Find where the given text appears and provide that cell's center as (x, y) coordinate. 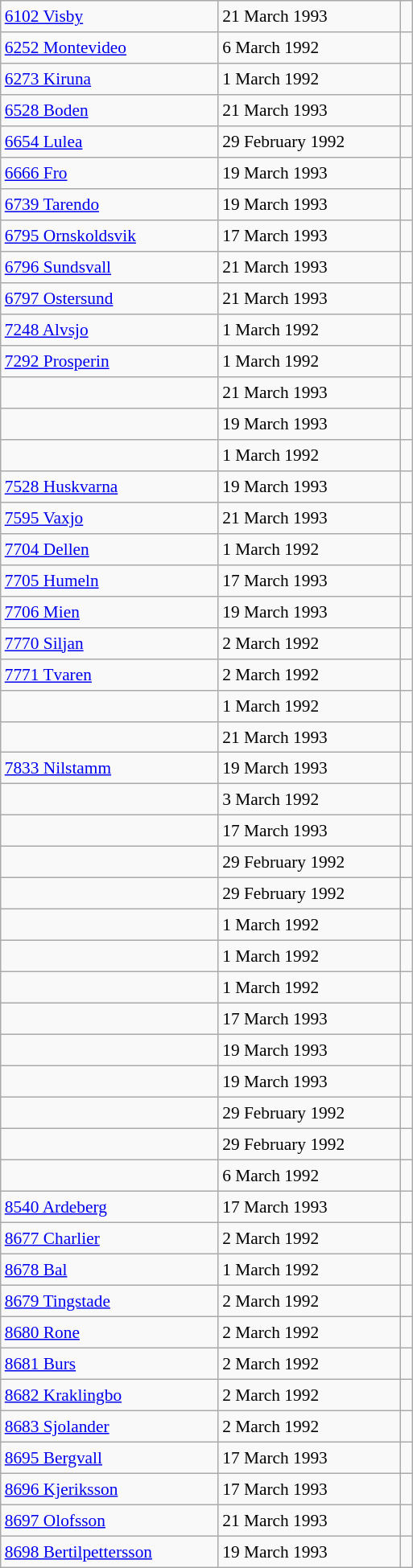
8698 Bertilpettersson (109, 1552)
6528 Boden (109, 111)
8677 Charlier (109, 1238)
8683 Sjolander (109, 1426)
6797 Ostersund (109, 299)
8695 Bergvall (109, 1457)
7595 Vaxjo (109, 518)
7705 Humeln (109, 581)
7704 Dellen (109, 548)
7528 Huskvarna (109, 486)
7706 Mien (109, 611)
8678 Bal (109, 1269)
7770 Siljan (109, 643)
7771 Tvaren (109, 674)
6795 Ornskoldsvik (109, 236)
6739 Tarendo (109, 204)
6252 Montevideo (109, 48)
6102 Visby (109, 16)
6666 Fro (109, 174)
3 March 1992 (309, 799)
6654 Lulea (109, 142)
8682 Kraklingbo (109, 1394)
7833 Nilstamm (109, 769)
7248 Alvsjo (109, 330)
6796 Sundsvall (109, 267)
8540 Ardeberg (109, 1206)
7292 Prosperin (109, 362)
8697 Olofsson (109, 1520)
6273 Kiruna (109, 79)
8679 Tingstade (109, 1301)
8696 Kjeriksson (109, 1489)
8680 Rone (109, 1332)
8681 Burs (109, 1364)
